Detect which cell encompasses the target text, then output its [X, Y] center coordinate. 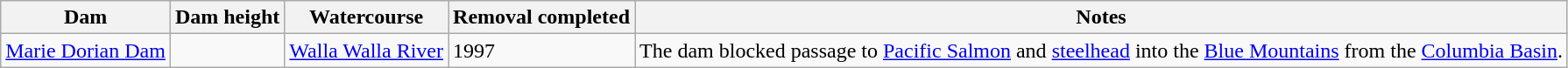
Removal completed [541, 17]
Walla Walla River [366, 51]
Dam [86, 17]
1997 [541, 51]
Watercourse [366, 17]
Dam height [227, 17]
Notes [1102, 17]
Marie Dorian Dam [86, 51]
The dam blocked passage to Pacific Salmon and steelhead into the Blue Mountains from the Columbia Basin. [1102, 51]
